Locate the cell with the specified text and output its [x, y] center coordinate. 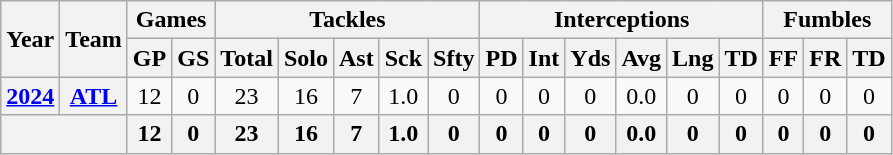
FF [783, 58]
Yds [590, 58]
Ast [356, 58]
Interceptions [622, 20]
PD [502, 58]
Tackles [348, 20]
FR [826, 58]
Solo [306, 58]
Sfty [454, 58]
GS [194, 58]
Sck [403, 58]
Year [30, 39]
ATL [94, 96]
2024 [30, 96]
Total [247, 58]
Int [544, 58]
Games [170, 20]
Fumbles [827, 20]
Lng [692, 58]
Avg [642, 58]
Team [94, 39]
GP [149, 58]
